Extract the [X, Y] coordinate from the center of the cell holding the provided text.  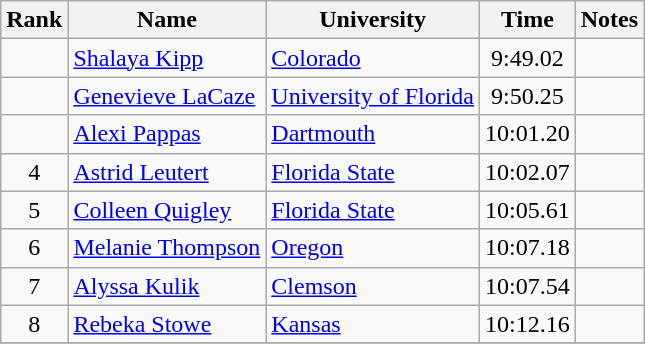
4 [34, 172]
7 [34, 286]
Genevieve LaCaze [167, 96]
Colorado [373, 58]
9:49.02 [527, 58]
Rebeka Stowe [167, 324]
Name [167, 20]
Colleen Quigley [167, 210]
Kansas [373, 324]
8 [34, 324]
Alyssa Kulik [167, 286]
6 [34, 248]
10:07.54 [527, 286]
10:02.07 [527, 172]
Clemson [373, 286]
Astrid Leutert [167, 172]
Rank [34, 20]
10:12.16 [527, 324]
Time [527, 20]
9:50.25 [527, 96]
University [373, 20]
University of Florida [373, 96]
5 [34, 210]
10:01.20 [527, 134]
Alexi Pappas [167, 134]
10:05.61 [527, 210]
Melanie Thompson [167, 248]
10:07.18 [527, 248]
Oregon [373, 248]
Shalaya Kipp [167, 58]
Notes [609, 20]
Dartmouth [373, 134]
